Locate the cell with the specified text and output its [x, y] center coordinate. 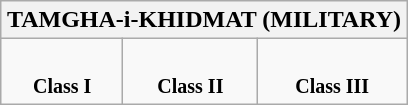
Class II [190, 72]
TAMGHA-i-KHIDMAT (MILITARY) [204, 20]
Class III [332, 72]
Class I [62, 72]
